Pinpoint the cell where the given text exists, returning its [x, y] midpoint coordinate. 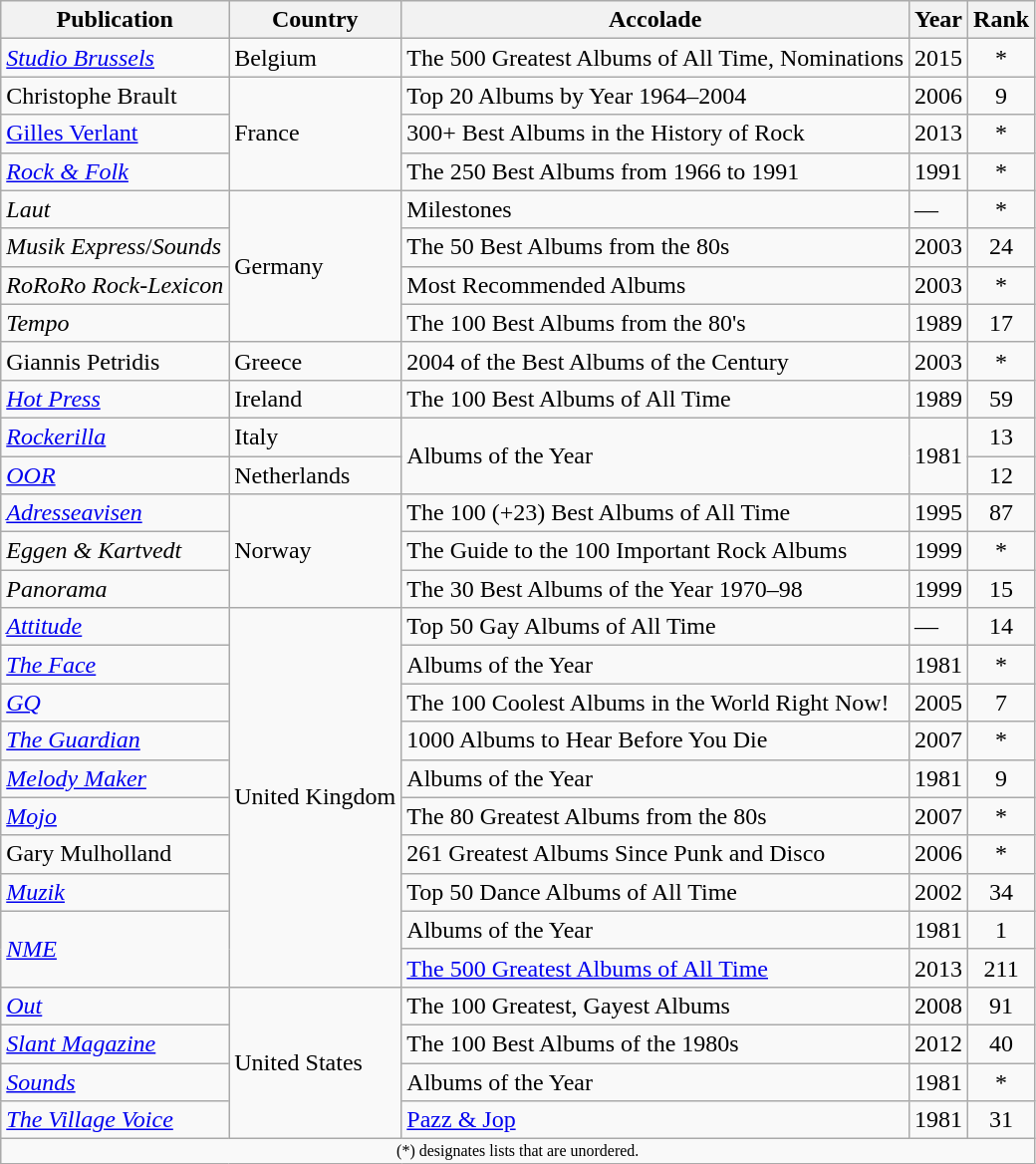
1991 [938, 171]
The Face [116, 665]
Adresseavisen [116, 513]
Netherlands [315, 475]
34 [1002, 892]
Accolade [655, 20]
Hot Press [116, 399]
Milestones [655, 209]
United Kingdom [315, 797]
GQ [116, 703]
The 100 Coolest Albums in the World Right Now! [655, 703]
Most Recommended Albums [655, 285]
United States [315, 1062]
The 30 Best Albums of the Year 1970–98 [655, 589]
Gary Mulholland [116, 854]
Giannis Petridis [116, 361]
2008 [938, 1006]
Norway [315, 551]
(*) designates lists that are unordered. [518, 1151]
7 [1002, 703]
The 100 Best Albums of All Time [655, 399]
Tempo [116, 323]
12 [1002, 475]
Attitude [116, 627]
1 [1002, 930]
24 [1002, 247]
Pazz & Jop [655, 1120]
14 [1002, 627]
Ireland [315, 399]
13 [1002, 436]
The Guide to the 100 Important Rock Albums [655, 551]
2015 [938, 58]
The Guardian [116, 740]
Out [116, 1006]
Publication [116, 20]
1000 Albums to Hear Before You Die [655, 740]
Greece [315, 361]
211 [1002, 968]
Eggen & Kartvedt [116, 551]
Rockerilla [116, 436]
87 [1002, 513]
Country [315, 20]
Gilles Verlant [116, 134]
2004 of the Best Albums of the Century [655, 361]
Germany [315, 266]
Christophe Brault [116, 96]
France [315, 134]
Musik Express/Sounds [116, 247]
15 [1002, 589]
59 [1002, 399]
17 [1002, 323]
Top 20 Albums by Year 1964–2004 [655, 96]
31 [1002, 1120]
300+ Best Albums in the History of Rock [655, 134]
The 100 (+23) Best Albums of All Time [655, 513]
1995 [938, 513]
261 Greatest Albums Since Punk and Disco [655, 854]
Rank [1002, 20]
Belgium [315, 58]
Mojo [116, 816]
The 80 Greatest Albums from the 80s [655, 816]
Year [938, 20]
RoRoRo Rock-Lexicon [116, 285]
40 [1002, 1043]
Top 50 Gay Albums of All Time [655, 627]
Laut [116, 209]
The 100 Greatest, Gayest Albums [655, 1006]
2012 [938, 1043]
NME [116, 949]
91 [1002, 1006]
The 250 Best Albums from 1966 to 1991 [655, 171]
Slant Magazine [116, 1043]
Italy [315, 436]
The 100 Best Albums of the 1980s [655, 1043]
The 50 Best Albums from the 80s [655, 247]
Melody Maker [116, 778]
OOR [116, 475]
Rock & Folk [116, 171]
2002 [938, 892]
The Village Voice [116, 1120]
The 500 Greatest Albums of All Time, Nominations [655, 58]
Muzik [116, 892]
Panorama [116, 589]
The 100 Best Albums from the 80's [655, 323]
Sounds [116, 1081]
Top 50 Dance Albums of All Time [655, 892]
The 500 Greatest Albums of All Time [655, 968]
2005 [938, 703]
Studio Brussels [116, 58]
